Capture the cell that displays the provided text and extract its [X, Y] central coordinate. 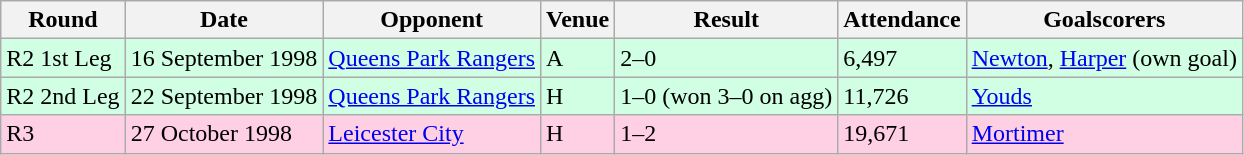
R2 1st Leg [63, 58]
A [578, 58]
Attendance [902, 20]
R3 [63, 134]
Date [224, 20]
Goalscorers [1104, 20]
Mortimer [1104, 134]
2–0 [726, 58]
Venue [578, 20]
22 September 1998 [224, 96]
Newton, Harper (own goal) [1104, 58]
Round [63, 20]
11,726 [902, 96]
27 October 1998 [224, 134]
6,497 [902, 58]
16 September 1998 [224, 58]
1–0 (won 3–0 on agg) [726, 96]
1–2 [726, 134]
Leicester City [432, 134]
R2 2nd Leg [63, 96]
Opponent [432, 20]
Youds [1104, 96]
Result [726, 20]
19,671 [902, 134]
